Determine the [x, y] coordinate at the center of the cell enclosing the given text.  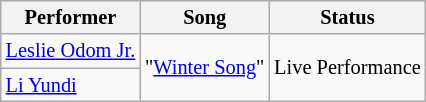
Song [204, 17]
Li Yundi [70, 85]
Live Performance [347, 68]
"Winter Song" [204, 68]
Performer [70, 17]
Status [347, 17]
Leslie Odom Jr. [70, 51]
